Identify which cell holds the provided text, then report its [x, y] central coordinate. 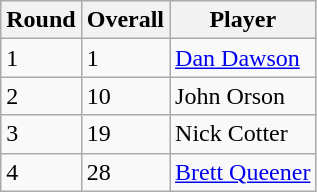
Overall [125, 20]
10 [125, 96]
Round [41, 20]
3 [41, 134]
2 [41, 96]
Nick Cotter [243, 134]
Brett Queener [243, 172]
John Orson [243, 96]
19 [125, 134]
28 [125, 172]
Dan Dawson [243, 58]
Player [243, 20]
4 [41, 172]
